From the cell containing the given text, extract its center point as [X, Y] coordinate. 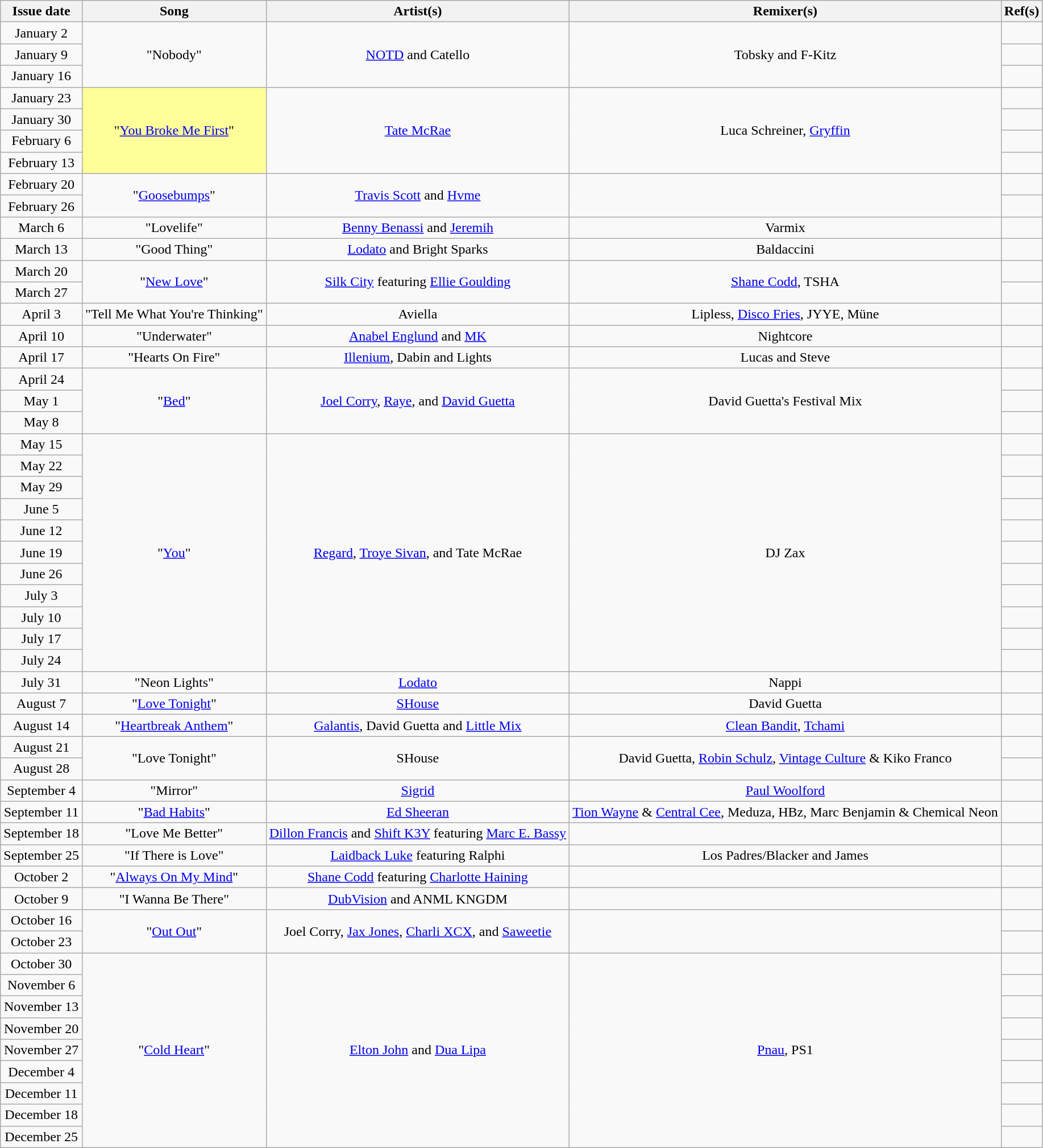
"Mirror" [174, 790]
August 7 [41, 704]
April 10 [41, 336]
July 10 [41, 617]
NOTD and Catello [417, 55]
January 23 [41, 98]
Regard, Troye Sivan, and Tate McRae [417, 553]
"You Broke Me First" [174, 130]
Dillon Francis and Shift K3Y featuring Marc E. Bassy [417, 834]
March 27 [41, 293]
Nightcore [786, 336]
Remixer(s) [786, 11]
Luca Schreiner, Gryffin [786, 130]
December 4 [41, 1072]
"Out Out" [174, 931]
October 23 [41, 942]
December 18 [41, 1115]
"Lovelife" [174, 227]
February 6 [41, 141]
February 26 [41, 206]
November 27 [41, 1050]
Laidback Luke featuring Ralphi [417, 855]
Benny Benassi and Jeremih [417, 227]
"You" [174, 553]
"Goosebumps" [174, 195]
February 20 [41, 184]
DubVision and ANML KNGDM [417, 898]
November 6 [41, 985]
Issue date [41, 11]
Joel Corry, Raye, and David Guetta [417, 401]
October 9 [41, 898]
David Guetta's Festival Mix [786, 401]
January 2 [41, 33]
"Heartbreak Anthem" [174, 726]
April 17 [41, 358]
Lucas and Steve [786, 358]
March 20 [41, 271]
May 1 [41, 401]
June 5 [41, 509]
Lodato and Bright Sparks [417, 249]
February 13 [41, 163]
Baldaccini [786, 249]
June 12 [41, 531]
Joel Corry, Jax Jones, Charli XCX, and Saweetie [417, 931]
July 31 [41, 682]
August 28 [41, 769]
December 25 [41, 1137]
Nappi [786, 682]
"Tell Me What You're Thinking" [174, 314]
Shane Codd featuring Charlotte Haining [417, 877]
"Bad Habits" [174, 812]
September 4 [41, 790]
"Neon Lights" [174, 682]
David Guetta [786, 704]
October 30 [41, 964]
Sigrid [417, 790]
September 18 [41, 834]
November 13 [41, 1007]
Song [174, 11]
"Hearts On Fire" [174, 358]
Pnau, PS1 [786, 1051]
July 17 [41, 639]
"Nobody" [174, 55]
Tion Wayne & Central Cee, Meduza, HBz, Marc Benjamin & Chemical Neon [786, 812]
"Love Me Better" [174, 834]
Illenium, Dabin and Lights [417, 358]
"I Wanna Be There" [174, 898]
April 24 [41, 379]
Paul Woolford [786, 790]
David Guetta, Robin Schulz, Vintage Culture & Kiko Franco [786, 758]
March 13 [41, 249]
"Always On My Mind" [174, 877]
DJ Zax [786, 553]
May 8 [41, 422]
Anabel Englund and MK [417, 336]
"New Love" [174, 282]
May 15 [41, 444]
Varmix [786, 227]
August 14 [41, 726]
Silk City featuring Ellie Goulding [417, 282]
Tobsky and F-Kitz [786, 55]
October 2 [41, 877]
November 20 [41, 1029]
"Cold Heart" [174, 1051]
Galantis, David Guetta and Little Mix [417, 726]
August 21 [41, 747]
January 30 [41, 119]
January 16 [41, 76]
Aviella [417, 314]
"Bed" [174, 401]
"Underwater" [174, 336]
"Good Thing" [174, 249]
Ref(s) [1021, 11]
May 22 [41, 466]
Lipless, Disco Fries, JYYE, Müne [786, 314]
Shane Codd, TSHA [786, 282]
December 11 [41, 1093]
May 29 [41, 487]
September 25 [41, 855]
September 11 [41, 812]
"If There is Love" [174, 855]
June 19 [41, 552]
Los Padres/Blacker and James [786, 855]
July 24 [41, 661]
January 9 [41, 55]
Tate McRae [417, 130]
April 3 [41, 314]
Artist(s) [417, 11]
Ed Sheeran [417, 812]
July 3 [41, 595]
March 6 [41, 227]
Elton John and Dua Lipa [417, 1051]
Lodato [417, 682]
Clean Bandit, Tchami [786, 726]
Travis Scott and Hvme [417, 195]
June 26 [41, 574]
October 16 [41, 920]
